Output the (X, Y) coordinate of the center of the cell containing the given text.  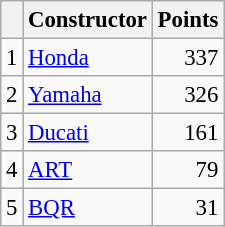
79 (188, 170)
3 (12, 133)
5 (12, 208)
BQR (88, 208)
161 (188, 133)
ART (88, 170)
1 (12, 58)
Honda (88, 58)
337 (188, 58)
4 (12, 170)
2 (12, 95)
Points (188, 20)
Ducati (88, 133)
326 (188, 95)
31 (188, 208)
Yamaha (88, 95)
Constructor (88, 20)
